Pinpoint the cell where the given text exists, returning its [X, Y] midpoint coordinate. 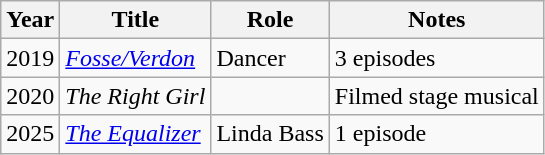
Year [30, 20]
Linda Bass [270, 134]
The Right Girl [136, 96]
The Equalizer [136, 134]
3 episodes [436, 58]
1 episode [436, 134]
Dancer [270, 58]
Role [270, 20]
Notes [436, 20]
2020 [30, 96]
2019 [30, 58]
Filmed stage musical [436, 96]
Fosse/Verdon [136, 58]
Title [136, 20]
2025 [30, 134]
